Pinpoint the cell where the given text exists, returning its [X, Y] midpoint coordinate. 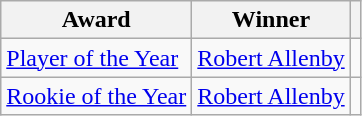
Winner [271, 20]
Player of the Year [96, 58]
Award [96, 20]
Rookie of the Year [96, 96]
